Output the (x, y) coordinate of the center of the cell containing the given text.  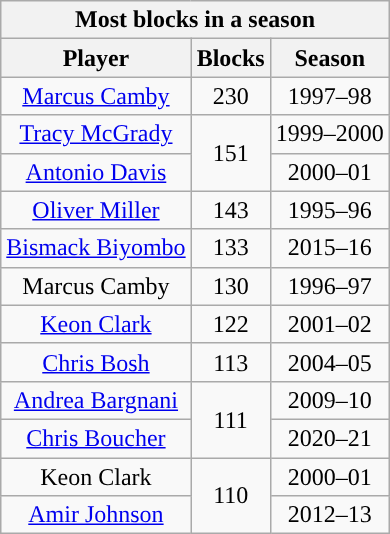
2020–21 (330, 438)
1997–98 (330, 96)
Antonio Davis (96, 172)
Amir Johnson (96, 515)
113 (230, 362)
230 (230, 96)
1996–97 (330, 286)
2009–10 (330, 400)
Tracy McGrady (96, 134)
2012–13 (330, 515)
111 (230, 419)
133 (230, 248)
Bismack Biyombo (96, 248)
Chris Boucher (96, 438)
Andrea Bargnani (96, 400)
Chris Bosh (96, 362)
1995–96 (330, 210)
2001–02 (330, 324)
Blocks (230, 58)
1999–2000 (330, 134)
151 (230, 153)
2004–05 (330, 362)
Most blocks in a season (196, 20)
122 (230, 324)
Player (96, 58)
Oliver Miller (96, 210)
110 (230, 496)
2015–16 (330, 248)
143 (230, 210)
130 (230, 286)
Season (330, 58)
